Output the [x, y] coordinate of the center of the cell containing the given text.  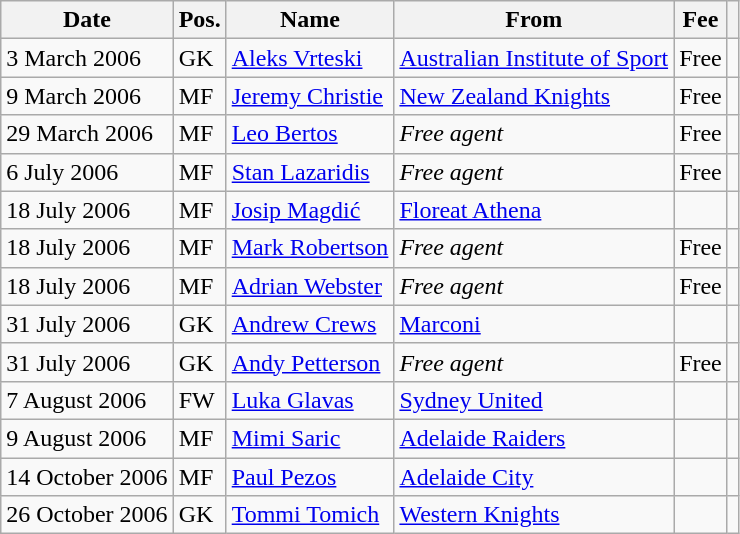
Name [310, 20]
From [534, 20]
FW [200, 400]
Adelaide Raiders [534, 438]
Josip Magdić [310, 210]
Mark Robertson [310, 248]
Fee [701, 20]
Andrew Crews [310, 324]
Marconi [534, 324]
Andy Petterson [310, 362]
Tommi Tomich [310, 515]
Pos. [200, 20]
9 August 2006 [87, 438]
3 March 2006 [87, 58]
9 March 2006 [87, 96]
Mimi Saric [310, 438]
Jeremy Christie [310, 96]
Australian Institute of Sport [534, 58]
29 March 2006 [87, 134]
Adrian Webster [310, 286]
Luka Glavas [310, 400]
Western Knights [534, 515]
26 October 2006 [87, 515]
Stan Lazaridis [310, 172]
7 August 2006 [87, 400]
Floreat Athena [534, 210]
Paul Pezos [310, 477]
New Zealand Knights [534, 96]
Aleks Vrteski [310, 58]
Sydney United [534, 400]
14 October 2006 [87, 477]
Adelaide City [534, 477]
Leo Bertos [310, 134]
Date [87, 20]
6 July 2006 [87, 172]
